Output the [x, y] coordinate of the center of the cell containing the given text.  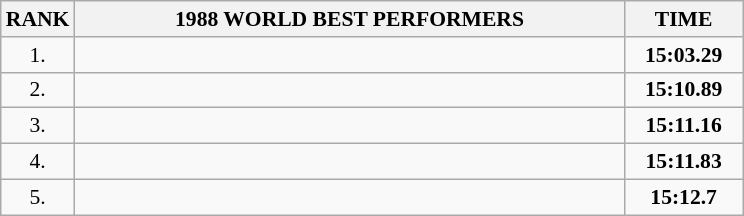
15:11.16 [684, 126]
15:03.29 [684, 55]
5. [38, 197]
4. [38, 162]
15:12.7 [684, 197]
1988 WORLD BEST PERFORMERS [349, 19]
2. [38, 90]
15:10.89 [684, 90]
RANK [38, 19]
1. [38, 55]
3. [38, 126]
15:11.83 [684, 162]
TIME [684, 19]
